Capture the cell that displays the provided text and extract its [X, Y] central coordinate. 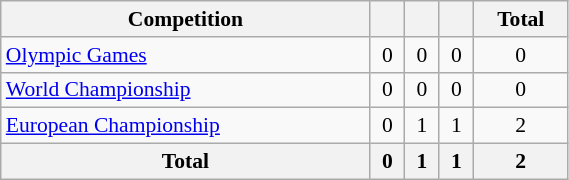
World Championship [186, 90]
Olympic Games [186, 55]
Competition [186, 19]
European Championship [186, 126]
